For the text-containing cell, return its midpoint in [x, y] coordinate format. 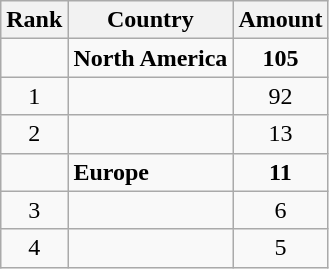
2 [34, 134]
North America [150, 58]
105 [280, 58]
3 [34, 210]
Amount [280, 20]
6 [280, 210]
5 [280, 248]
Europe [150, 172]
Rank [34, 20]
4 [34, 248]
92 [280, 96]
1 [34, 96]
13 [280, 134]
11 [280, 172]
Country [150, 20]
